Identify which cell holds the provided text, then report its [X, Y] central coordinate. 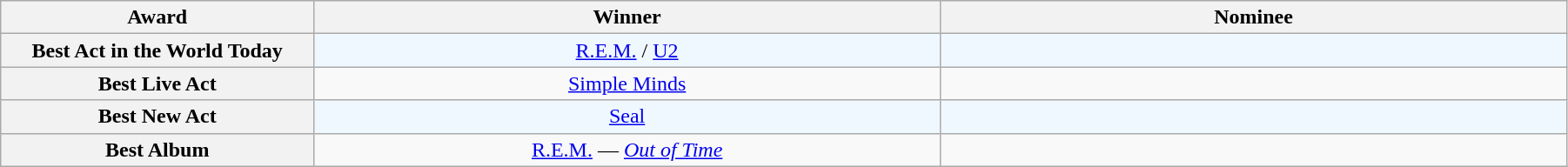
R.E.M. — Out of Time [627, 150]
Winner [627, 17]
Nominee [1254, 17]
Best Act in the World Today [157, 50]
Best New Act [157, 117]
Seal [627, 117]
Best Album [157, 150]
Simple Minds [627, 83]
Award [157, 17]
R.E.M. / U2 [627, 50]
Best Live Act [157, 83]
